Determine the [X, Y] coordinate at the center of the cell enclosing the given text.  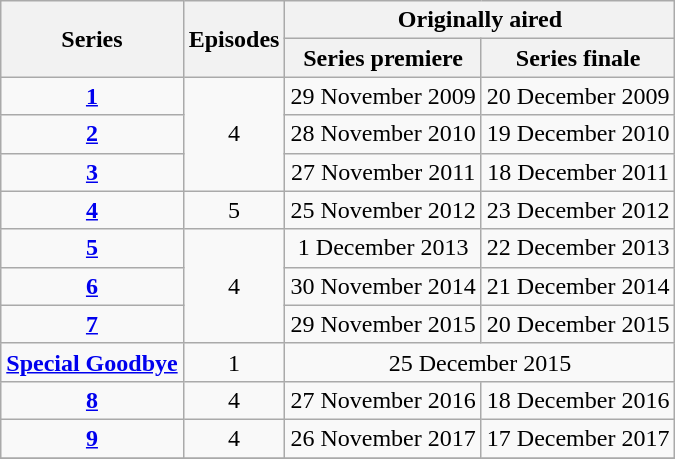
28 November 2010 [383, 134]
Episodes [234, 39]
1 December 2013 [383, 248]
26 November 2017 [383, 438]
9 [92, 438]
18 December 2011 [578, 172]
Originally aired [480, 20]
29 November 2009 [383, 96]
30 November 2014 [383, 286]
Series finale [578, 58]
8 [92, 400]
22 December 2013 [578, 248]
20 December 2009 [578, 96]
23 December 2012 [578, 210]
19 December 2010 [578, 134]
17 December 2017 [578, 438]
Series [92, 39]
18 December 2016 [578, 400]
3 [92, 172]
25 December 2015 [480, 362]
25 November 2012 [383, 210]
Special Goodbye [92, 362]
20 December 2015 [578, 324]
2 [92, 134]
21 December 2014 [578, 286]
27 November 2016 [383, 400]
27 November 2011 [383, 172]
Series premiere [383, 58]
29 November 2015 [383, 324]
7 [92, 324]
6 [92, 286]
